Provide the [X, Y] coordinate of the cell's center where the given text is located.  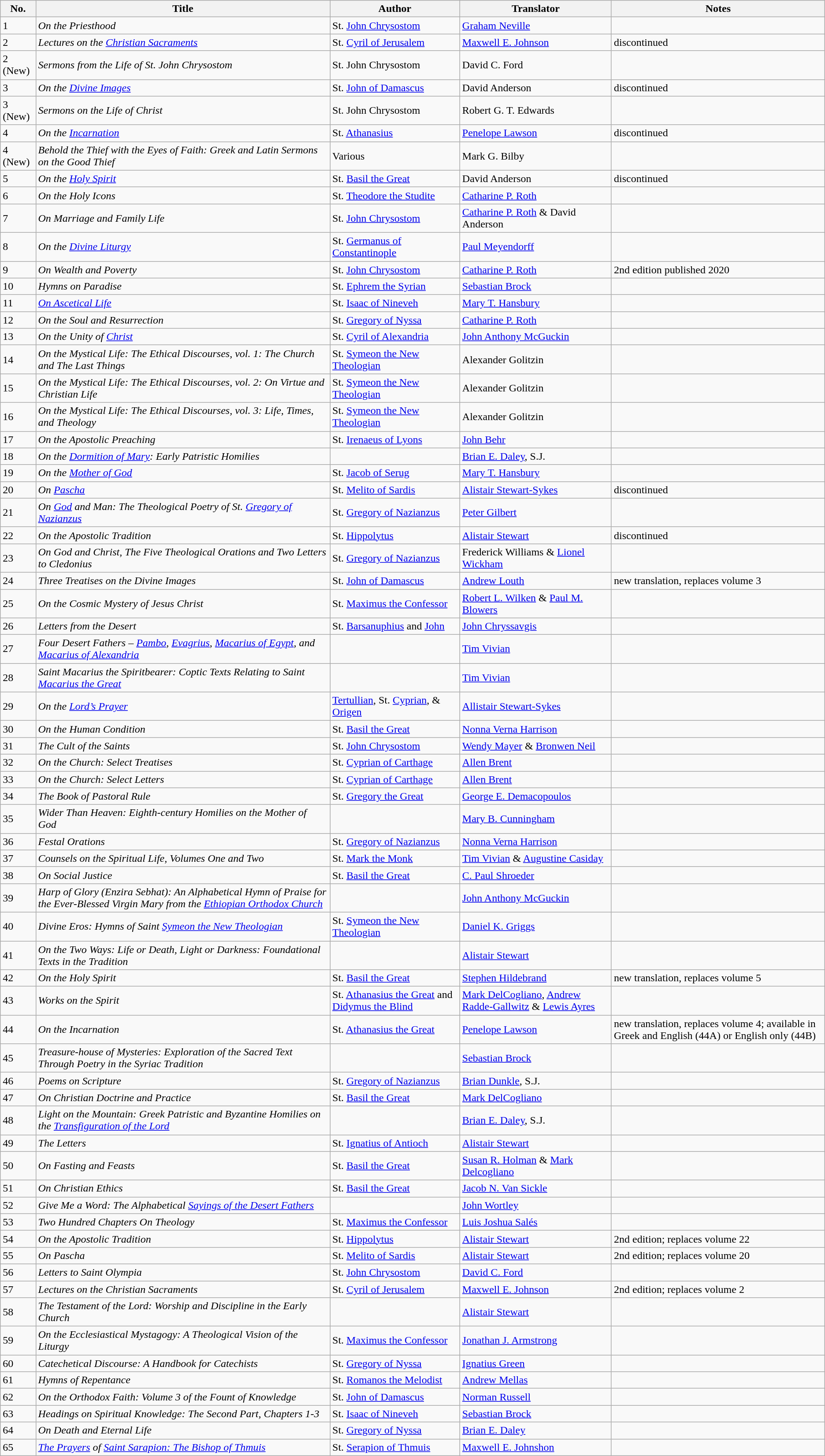
St. Barsanuphius and John [395, 626]
Robert G. T. Edwards [535, 110]
Wider Than Heaven: Eighth-century Homilies on the Mother of God [183, 819]
On the Two Ways: Life or Death, Light or Darkness: Foundational Texts in the Tradition [183, 955]
Mark DelCogliano [535, 1098]
Tertullian, St. Cyprian, & Origen [395, 706]
42 [18, 978]
61 [18, 1380]
56 [18, 1272]
St. Romanos the Melodist [395, 1380]
On the Mystical Life: The Ethical Discourses, vol. 1: The Church and The Last Things [183, 360]
Poems on Scripture [183, 1081]
On the Unity of Christ [183, 337]
30 [18, 729]
3 (New) [18, 110]
On the Ecclesiastical Mystagogy: A Theological Vision of the Liturgy [183, 1341]
24 [18, 581]
57 [18, 1289]
On the Divine Liturgy [183, 247]
On Christian Doctrine and Practice [183, 1098]
21 [18, 512]
St. Athanasius the Great and Didymus the Blind [395, 1001]
On the Mystical Life: The Ethical Discourses, vol. 3: Life, Times, and Theology [183, 417]
64 [18, 1430]
Festal Orations [183, 842]
St. Theodore the Studite [395, 195]
On the Dormition of Mary: Early Patristic Homilies [183, 456]
14 [18, 360]
40 [18, 927]
Various [395, 156]
On Christian Ethics [183, 1188]
Author [395, 9]
Norman Russell [535, 1397]
Brian E. Daley [535, 1430]
Wendy Mayer & Bronwen Neil [535, 746]
On the Mystical Life: The Ethical Discourses, vol. 2: On Virtue and Christian Life [183, 388]
Catharine P. Roth & David Anderson [535, 218]
Title [183, 9]
Behold the Thief with the Eyes of Faith: Greek and Latin Sermons on the Good Thief [183, 156]
St. Irenaeus of Lyons [395, 439]
45 [18, 1058]
Paul Meyendorff [535, 247]
34 [18, 796]
39 [18, 897]
John Wortley [535, 1205]
new translation, replaces volume 5 [718, 978]
2nd edition published 2020 [718, 269]
Peter Gilbert [535, 512]
Give Me a Word: The Alphabetical Sayings of the Desert Fathers [183, 1205]
On the Holy Icons [183, 195]
49 [18, 1143]
On the Lord’s Prayer [183, 706]
On Fasting and Feasts [183, 1166]
17 [18, 439]
59 [18, 1341]
The Book of Pastoral Rule [183, 796]
Mark DelCogliano, Andrew Radde-Gallwitz & Lewis Ayres [535, 1001]
Mark G. Bilby [535, 156]
32 [18, 763]
Alistair Stewart-Sykes [535, 490]
Allistair Stewart-Sykes [535, 706]
2nd edition; replaces volume 2 [718, 1289]
63 [18, 1414]
C. Paul Shroeder [535, 875]
26 [18, 626]
2nd edition; replaces volume 22 [718, 1239]
St. Ignatius of Antioch [395, 1143]
Divine Eros: Hymns of Saint Symeon the New Theologian [183, 927]
The Testament of the Lord: Worship and Discipline in the Early Church [183, 1312]
St. Cyril of Alexandria [395, 337]
Mary B. Cunningham [535, 819]
Hymns on Paradise [183, 287]
50 [18, 1166]
Ignatius Green [535, 1363]
St. Athanasius [395, 133]
The Letters [183, 1143]
On the Human Condition [183, 729]
62 [18, 1397]
10 [18, 287]
9 [18, 269]
Susan R. Holman & Mark Delcogliano [535, 1166]
60 [18, 1363]
Harp of Glory (Enzira Sebhat): An Alphabetical Hymn of Praise for the Ever-Blessed Virgin Mary from the Ethiopian Orthodox Church [183, 897]
The Cult of the Saints [183, 746]
Three Treatises on the Divine Images [183, 581]
Light on the Mountain: Greek Patristic and Byzantine Homilies on the Transfiguration of the Lord [183, 1121]
Letters to Saint Olympia [183, 1272]
St. Ephrem the Syrian [395, 287]
43 [18, 1001]
On the Church: Select Treatises [183, 763]
54 [18, 1239]
22 [18, 535]
4 [18, 133]
51 [18, 1188]
29 [18, 706]
John Behr [535, 439]
Tim Vivian & Augustine Casiday [535, 858]
Works on the Spirit [183, 1001]
Catechetical Discourse: A Handbook for Catechists [183, 1363]
13 [18, 337]
Sermons on the Life of Christ [183, 110]
Andrew Mellas [535, 1380]
Luis Joshua Salés [535, 1222]
11 [18, 303]
65 [18, 1447]
38 [18, 875]
St. Athanasius the Great [395, 1030]
new translation, replaces volume 3 [718, 581]
47 [18, 1098]
On the Priesthood [183, 26]
Counsels on the Spiritual Life, Volumes One and Two [183, 858]
No. [18, 9]
25 [18, 603]
8 [18, 247]
On Wealth and Poverty [183, 269]
37 [18, 858]
On the Apostolic Preaching [183, 439]
53 [18, 1222]
Sermons from the Life of St. John Chrysostom [183, 65]
2 [18, 42]
23 [18, 558]
Daniel K. Griggs [535, 927]
Brian Dunkle, S.J. [535, 1081]
Saint Macarius the Spiritbearer: Coptic Texts Relating to Saint Macarius the Great [183, 678]
12 [18, 320]
Andrew Louth [535, 581]
1 [18, 26]
Letters from the Desert [183, 626]
On Social Justice [183, 875]
On God and Man: The Theological Poetry of St. Gregory of Nazianzus [183, 512]
Jonathan J. Armstrong [535, 1341]
new translation, replaces volume 4; available in Greek and English (44A) or English only (44B) [718, 1030]
Two Hundred Chapters On Theology [183, 1222]
On Ascetical Life [183, 303]
35 [18, 819]
On the Divine Images [183, 88]
On God and Christ, The Five Theological Orations and Two Letters to Cledonius [183, 558]
The Prayers of Saint Sarapion: The Bishop of Thmuis [183, 1447]
George E. Demacopoulos [535, 796]
41 [18, 955]
18 [18, 456]
On the Cosmic Mystery of Jesus Christ [183, 603]
7 [18, 218]
Notes [718, 9]
St. Mark the Monk [395, 858]
Four Desert Fathers – Pambo, Evagrius, Macarius of Egypt, and Macarius of Alexandria [183, 649]
52 [18, 1205]
St. Gregory the Great [395, 796]
6 [18, 195]
31 [18, 746]
2nd edition; replaces volume 20 [718, 1255]
20 [18, 490]
46 [18, 1081]
27 [18, 649]
3 [18, 88]
Robert L. Wilken & Paul M. Blowers [535, 603]
19 [18, 473]
On Marriage and Family Life [183, 218]
On Death and Eternal Life [183, 1430]
John Chryssavgis [535, 626]
Headings on Spiritual Knowledge: The Second Part, Chapters 1-3 [183, 1414]
Jacob N. Van Sickle [535, 1188]
Graham Neville [535, 26]
Frederick Williams & Lionel Wickham [535, 558]
33 [18, 779]
On the Mother of God [183, 473]
16 [18, 417]
4 (New) [18, 156]
36 [18, 842]
Hymns of Repentance [183, 1380]
Maxwell E. Johnshon [535, 1447]
2 (New) [18, 65]
On the Soul and Resurrection [183, 320]
St. Germanus of Constantinople [395, 247]
On the Orthodox Faith: Volume 3 of the Fount of Knowledge [183, 1397]
St. Jacob of Serug [395, 473]
55 [18, 1255]
Stephen Hildebrand [535, 978]
58 [18, 1312]
5 [18, 179]
St. Serapion of Thmuis [395, 1447]
On the Church: Select Letters [183, 779]
28 [18, 678]
Translator [535, 9]
15 [18, 388]
44 [18, 1030]
48 [18, 1121]
Treasure-house of Mysteries: Exploration of the Sacred Text Through Poetry in the Syriac Tradition [183, 1058]
